Determine the [X, Y] coordinate at the center of the cell enclosing the given text.  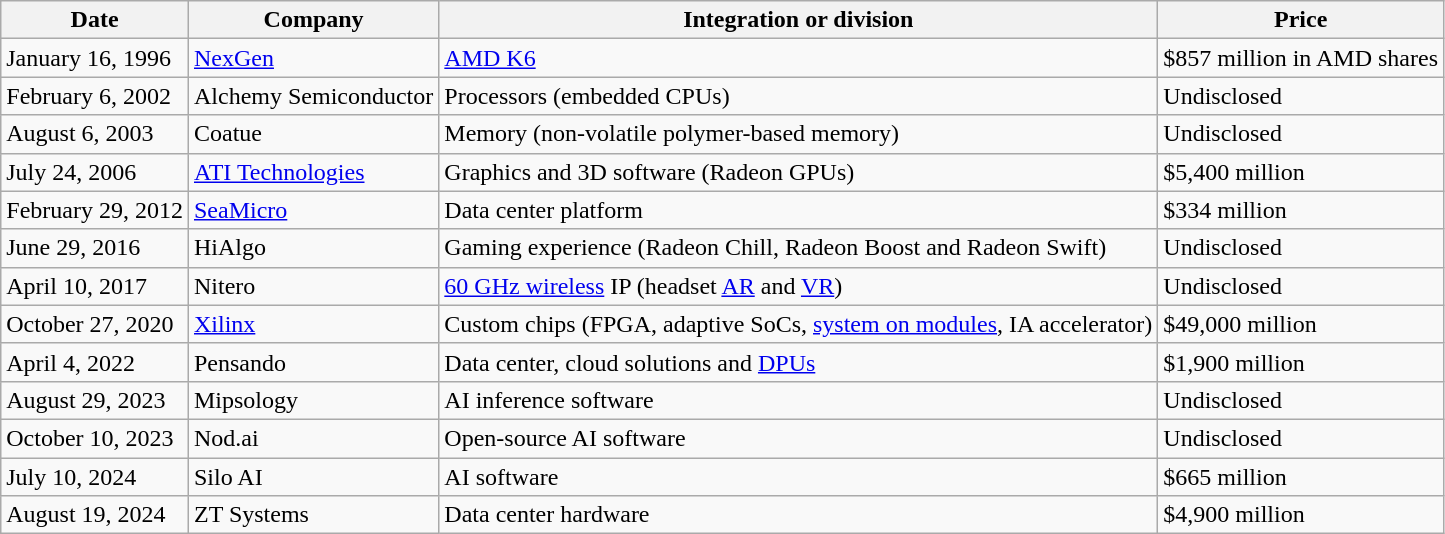
$4,900 million [1301, 515]
July 24, 2006 [95, 172]
Open-source AI software [798, 438]
February 29, 2012 [95, 210]
Xilinx [313, 324]
Price [1301, 20]
Processors (embedded CPUs) [798, 96]
January 16, 1996 [95, 58]
$334 million [1301, 210]
NexGen [313, 58]
June 29, 2016 [95, 248]
Nod.ai [313, 438]
$49,000 million [1301, 324]
Nitero [313, 286]
October 10, 2023 [95, 438]
ZT Systems [313, 515]
AI inference software [798, 400]
August 19, 2024 [95, 515]
ATI Technologies [313, 172]
April 4, 2022 [95, 362]
Data center, cloud solutions and DPUs [798, 362]
$5,400 million [1301, 172]
$1,900 million [1301, 362]
August 6, 2003 [95, 134]
Company [313, 20]
Pensando [313, 362]
HiAlgo [313, 248]
Coatue [313, 134]
February 6, 2002 [95, 96]
April 10, 2017 [95, 286]
Silo AI [313, 477]
Date [95, 20]
AI software [798, 477]
Alchemy Semiconductor [313, 96]
October 27, 2020 [95, 324]
July 10, 2024 [95, 477]
SeaMicro [313, 210]
Data center hardware [798, 515]
Gaming experience (Radeon Chill, Radeon Boost and Radeon Swift) [798, 248]
Mipsology [313, 400]
$857 million in AMD shares [1301, 58]
August 29, 2023 [95, 400]
Data center platform [798, 210]
Integration or division [798, 20]
Memory (non-volatile polymer-based memory) [798, 134]
Graphics and 3D software (Radeon GPUs) [798, 172]
AMD K6 [798, 58]
Custom chips (FPGA, adaptive SoCs, system on modules, IA accelerator) [798, 324]
60 GHz wireless IP (headset AR and VR) [798, 286]
$665 million [1301, 477]
